For the text-containing cell, return its midpoint in (X, Y) coordinate format. 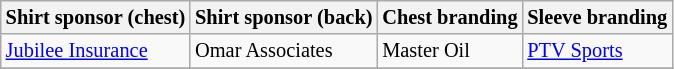
Jubilee Insurance (96, 51)
Omar Associates (284, 51)
PTV Sports (597, 51)
Shirt sponsor (back) (284, 17)
Chest branding (450, 17)
Master Oil (450, 51)
Sleeve branding (597, 17)
Shirt sponsor (chest) (96, 17)
